Identify which cell holds the provided text, then report its [x, y] central coordinate. 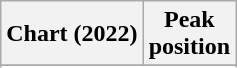
Chart (2022) [72, 34]
Peakposition [189, 34]
